Pinpoint the cell where the given text exists, returning its [x, y] midpoint coordinate. 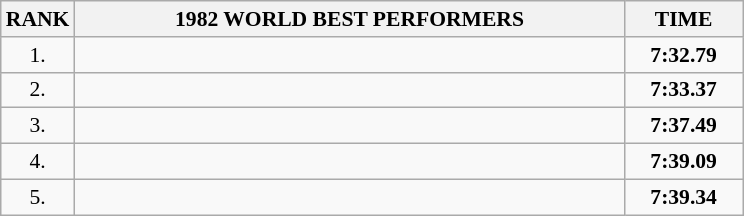
7:39.09 [684, 162]
3. [38, 126]
7:39.34 [684, 197]
2. [38, 90]
4. [38, 162]
1982 WORLD BEST PERFORMERS [349, 19]
7:32.79 [684, 55]
TIME [684, 19]
1. [38, 55]
7:33.37 [684, 90]
7:37.49 [684, 126]
RANK [38, 19]
5. [38, 197]
